Scan for the cell matching the given text and deliver its (x, y) coordinate at center. 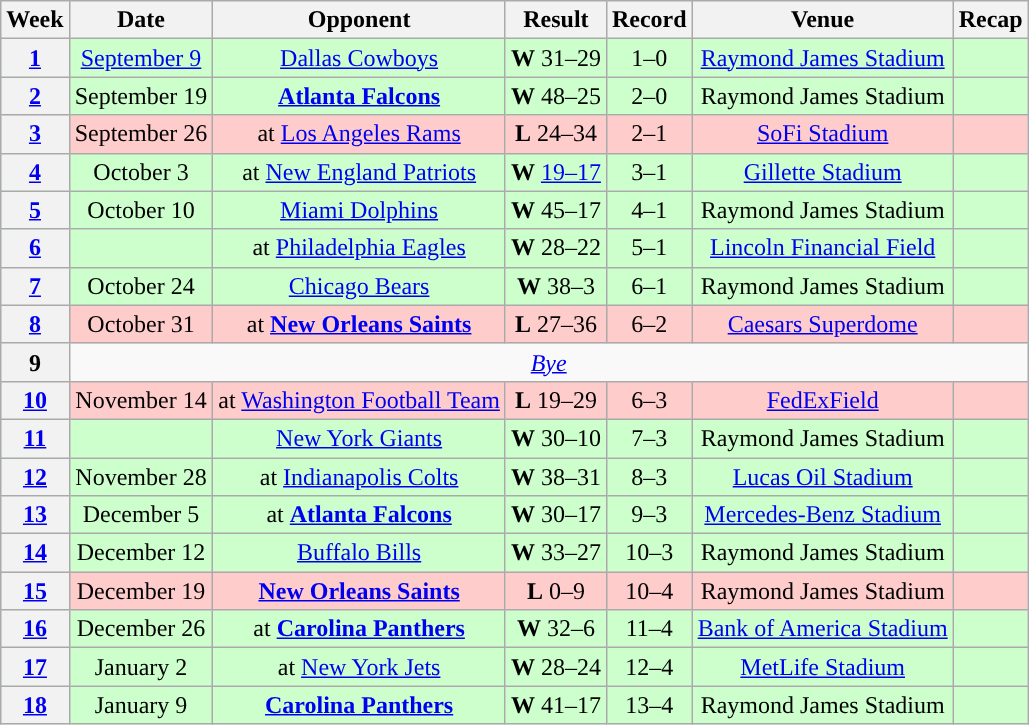
Carolina Panthers (360, 705)
Bye (548, 362)
2–1 (649, 134)
11 (35, 438)
SoFi Stadium (822, 134)
at New Orleans Saints (360, 324)
10 (35, 400)
December 26 (141, 629)
Buffalo Bills (360, 553)
14 (35, 553)
3–1 (649, 172)
FedExField (822, 400)
6–1 (649, 286)
Dallas Cowboys (360, 58)
Lincoln Financial Field (822, 248)
Lucas Oil Stadium (822, 477)
6–2 (649, 324)
17 (35, 667)
September 26 (141, 134)
Atlanta Falcons (360, 96)
1 (35, 58)
4 (35, 172)
2–0 (649, 96)
9–3 (649, 515)
W 33–27 (556, 553)
2 (35, 96)
December 19 (141, 591)
L 24–34 (556, 134)
6 (35, 248)
November 14 (141, 400)
November 28 (141, 477)
W 32–6 (556, 629)
W 28–22 (556, 248)
at Los Angeles Rams (360, 134)
W 28–24 (556, 667)
1–0 (649, 58)
October 31 (141, 324)
10–4 (649, 591)
Opponent (360, 20)
January 9 (141, 705)
18 (35, 705)
October 10 (141, 210)
10–3 (649, 553)
13 (35, 515)
L 27–36 (556, 324)
at Atlanta Falcons (360, 515)
W 30–17 (556, 515)
8–3 (649, 477)
at Indianapolis Colts (360, 477)
October 24 (141, 286)
7 (35, 286)
New Orleans Saints (360, 591)
Bank of America Stadium (822, 629)
December 12 (141, 553)
Miami Dolphins (360, 210)
September 19 (141, 96)
W 31–29 (556, 58)
W 38–31 (556, 477)
Recap (990, 20)
13–4 (649, 705)
11–4 (649, 629)
W 30–10 (556, 438)
at Philadelphia Eagles (360, 248)
5–1 (649, 248)
at New England Patriots (360, 172)
12–4 (649, 667)
December 5 (141, 515)
MetLife Stadium (822, 667)
L 19–29 (556, 400)
W 38–3 (556, 286)
Result (556, 20)
Week (35, 20)
6–3 (649, 400)
September 9 (141, 58)
W 48–25 (556, 96)
Record (649, 20)
16 (35, 629)
12 (35, 477)
5 (35, 210)
at Carolina Panthers (360, 629)
15 (35, 591)
New York Giants (360, 438)
January 2 (141, 667)
9 (35, 362)
W 41–17 (556, 705)
Mercedes-Benz Stadium (822, 515)
Gillette Stadium (822, 172)
W 45–17 (556, 210)
7–3 (649, 438)
Caesars Superdome (822, 324)
October 3 (141, 172)
4–1 (649, 210)
8 (35, 324)
Venue (822, 20)
Chicago Bears (360, 286)
W 19–17 (556, 172)
at Washington Football Team (360, 400)
Date (141, 20)
L 0–9 (556, 591)
at New York Jets (360, 667)
3 (35, 134)
